Determine the (x, y) coordinate at the center of the cell enclosing the given text.  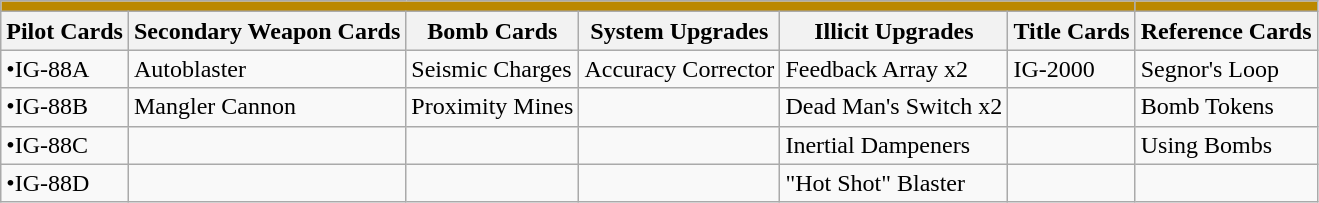
Inertial Dampeners (894, 145)
Accuracy Corrector (680, 69)
Feedback Array x2 (894, 69)
•IG-88D (65, 183)
Bomb Cards (492, 31)
Autoblaster (266, 69)
Proximity Mines (492, 107)
Secondary Weapon Cards (266, 31)
Mangler Cannon (266, 107)
•IG-88C (65, 145)
Using Bombs (1226, 145)
Reference Cards (1226, 31)
Dead Man's Switch x2 (894, 107)
Segnor's Loop (1226, 69)
Pilot Cards (65, 31)
System Upgrades (680, 31)
"Hot Shot" Blaster (894, 183)
•IG-88A (65, 69)
Seismic Charges (492, 69)
Illicit Upgrades (894, 31)
•IG-88B (65, 107)
IG-2000 (1072, 69)
Title Cards (1072, 31)
Bomb Tokens (1226, 107)
